Detect which cell encompasses the target text, then output its [X, Y] center coordinate. 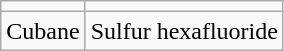
Sulfur hexafluoride [184, 31]
Cubane [43, 31]
